Capture the cell that displays the provided text and extract its (X, Y) central coordinate. 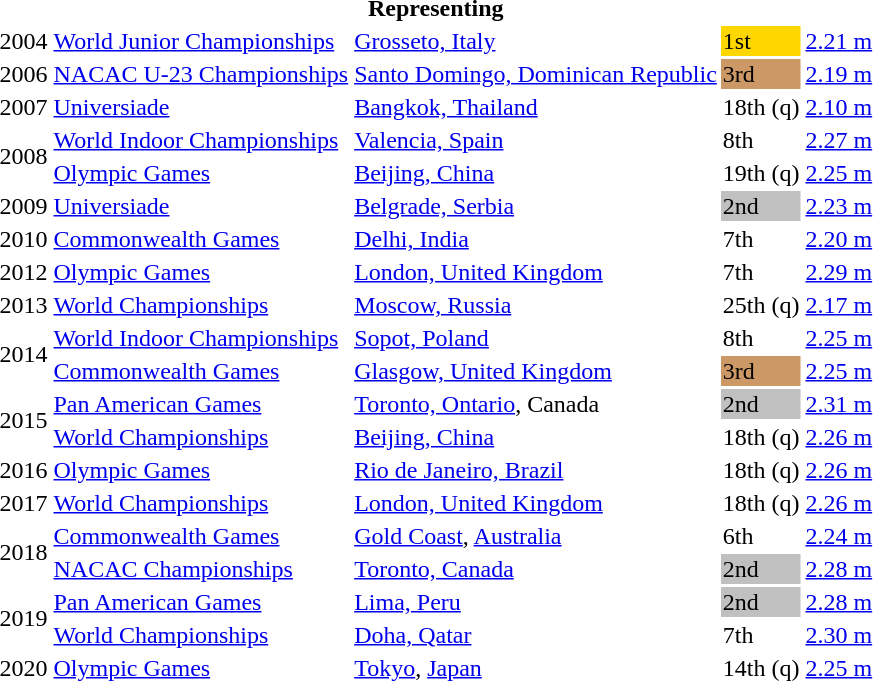
Moscow, Russia (536, 305)
Toronto, Ontario, Canada (536, 404)
Bangkok, Thailand (536, 107)
Lima, Peru (536, 602)
1st (761, 41)
Glasgow, United Kingdom (536, 371)
Gold Coast, Australia (536, 536)
Sopot, Poland (536, 338)
NACAC Championships (201, 569)
6th (761, 536)
Grosseto, Italy (536, 41)
19th (q) (761, 173)
Santo Domingo, Dominican Republic (536, 74)
Valencia, Spain (536, 140)
NACAC U-23 Championships (201, 74)
Rio de Janeiro, Brazil (536, 470)
Doha, Qatar (536, 635)
Toronto, Canada (536, 569)
Belgrade, Serbia (536, 206)
World Junior Championships (201, 41)
25th (q) (761, 305)
Delhi, India (536, 239)
